Return the (X, Y) coordinate for the center point of the cell that contains the specified text.  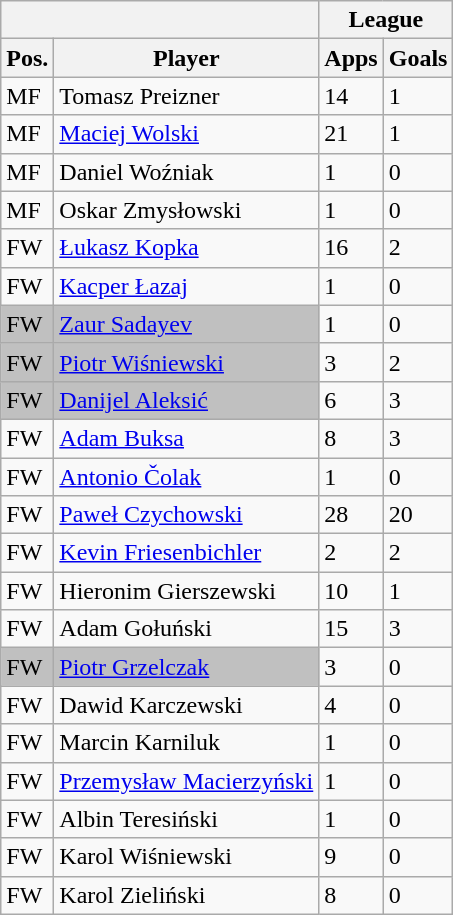
Marcin Karniluk (186, 743)
28 (351, 515)
Łukasz Kopka (186, 248)
Apps (351, 58)
16 (351, 248)
Adam Buksa (186, 438)
Hieronim Gierszewski (186, 591)
Karol Zieliński (186, 895)
4 (351, 705)
Adam Gołuński (186, 629)
Goals (418, 58)
Pos. (28, 58)
Dawid Karczewski (186, 705)
10 (351, 591)
Oskar Zmysłowski (186, 210)
20 (418, 515)
Albin Teresiński (186, 819)
Piotr Wiśniewski (186, 362)
9 (351, 857)
Zaur Sadayev (186, 324)
Maciej Wolski (186, 134)
Paweł Czychowski (186, 515)
Tomasz Preizner (186, 96)
Player (186, 58)
Daniel Woźniak (186, 172)
15 (351, 629)
6 (351, 400)
14 (351, 96)
Kevin Friesenbichler (186, 553)
Antonio Čolak (186, 477)
21 (351, 134)
Danijel Aleksić (186, 400)
Przemysław Macierzyński (186, 781)
Kacper Łazaj (186, 286)
Piotr Grzelczak (186, 667)
Karol Wiśniewski (186, 857)
League (386, 20)
